Search for the cell housing the specified text and yield its [x, y] center coordinate. 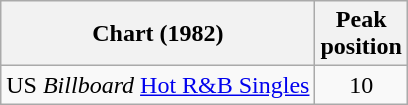
Peakposition [361, 34]
US Billboard Hot R&B Singles [158, 85]
10 [361, 85]
Chart (1982) [158, 34]
